Return the (x, y) coordinate for the center point of the cell that contains the specified text.  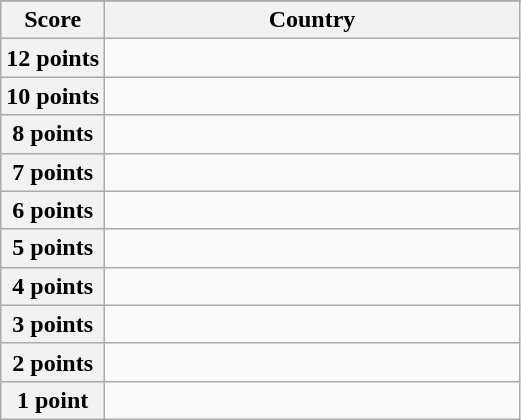
6 points (53, 210)
1 point (53, 400)
10 points (53, 96)
Score (53, 20)
3 points (53, 324)
12 points (53, 58)
4 points (53, 286)
Country (312, 20)
5 points (53, 248)
7 points (53, 172)
2 points (53, 362)
8 points (53, 134)
